Determine the [X, Y] coordinate at the center of the cell enclosing the given text.  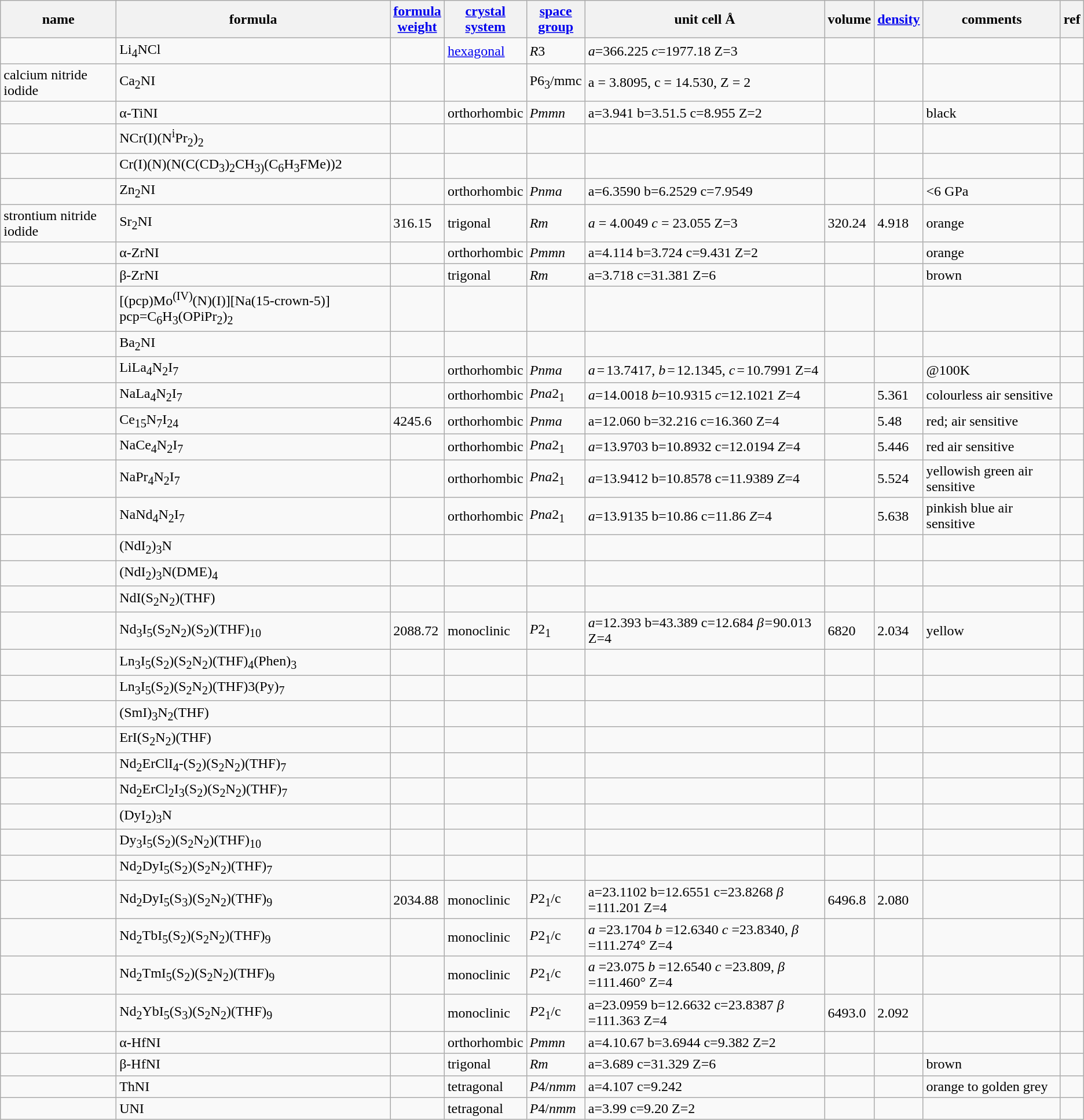
(SmI)3N2(THF) [254, 713]
β-HfNI [254, 1064]
name [58, 20]
spacegroup [556, 20]
α-HfNI [254, 1042]
a=3.718 c=31.381 Z=6 [705, 275]
5.446 [899, 446]
2034.88 [418, 900]
red; air sensitive [991, 421]
<6 GPa [991, 191]
NaPr4N2I7 [254, 478]
crystalsystem [485, 20]
comments [991, 20]
a =23.1704 b =12.6340 c =23.8340, β =111.274° Z=4 [705, 937]
Nd2YbI5(S3)(S2N2)(THF)9 [254, 1012]
(DyI2)3N [254, 817]
R3 [556, 51]
316.15 [418, 224]
LiLa4N2I7 [254, 369]
6496.8 [849, 900]
ref [1072, 20]
ErI(S2N2)(THF) [254, 740]
β-ZrNI [254, 275]
(NdI2)3N [254, 548]
a=14.0018 b=10.9315 c=12.1021 Z=4 [705, 396]
Zn2NI [254, 191]
2.034 [899, 631]
320.24 [849, 224]
UNI [254, 1108]
[(pcp)Mo(IV)(N)(I)][Na(15-crown-5)] pcp=C6H3(OPiPr2)2 [254, 309]
a=4.114 b=3.724 c=9.431 Z=2 [705, 253]
P63/mmc [556, 82]
a =23.075 b =12.6540 c =23.809, β =111.460° Z=4 [705, 975]
orange to golden grey [991, 1086]
a=4.107 c=9.242 [705, 1086]
NdI(S2N2)(THF) [254, 599]
Nd2DyI5(S3)(S2N2)(THF)9 [254, 900]
pinkish blue air sensitive [991, 517]
hexagonal [485, 51]
yellowish green air sensitive [991, 478]
α-ZrNI [254, 253]
Nd2DyI5(S2)(S2N2)(THF)7 [254, 868]
2088.72 [418, 631]
Ce15N7I24 [254, 421]
P21 [556, 631]
Nd2ErClI4-(S2)(S2N2)(THF)7 [254, 765]
a = 4.0049 c = 23.055 Z=3 [705, 224]
a=366.225 c=1977.18 Z=3 [705, 51]
formulaweight [418, 20]
a=13.9703 b=10.8932 c=12.0194 Z=4 [705, 446]
Nd3I5(S2N2)(S2)(THF)10 [254, 631]
a = 13.7417, b = 12.1345, c = 10.7991 Z=4 [705, 369]
Dy3I5(S2)(S2N2)(THF)10 [254, 842]
a=3.99 c=9.20 Z=2 [705, 1108]
Nd2ErCl2I3(S2)(S2N2)(THF)7 [254, 790]
(NdI2)3N(DME)4 [254, 573]
a=23.1102 b=12.6551 c=23.8268 β =111.201 Z=4 [705, 900]
NaNd4N2I7 [254, 517]
5.524 [899, 478]
4245.6 [418, 421]
@100K [991, 369]
yellow [991, 631]
6493.0 [849, 1012]
Ca2NI [254, 82]
2.080 [899, 900]
NaLa4N2I7 [254, 396]
Nd2TmI5(S2)(S2N2)(THF)9 [254, 975]
Ba2NI [254, 344]
calcium nitride iodide [58, 82]
5.361 [899, 396]
2.092 [899, 1012]
a=12.393 b=43.389 c=12.684 β=90.013 Z=4 [705, 631]
unit cell Å [705, 20]
5.48 [899, 421]
a=12.060 b=32.216 c=16.360 Z=4 [705, 421]
Nd2TbI5(S2)(S2N2)(THF)9 [254, 937]
a=13.9135 b=10.86 c=11.86 Z=4 [705, 517]
a=13.9412 b=10.8578 c=11.9389 Z=4 [705, 478]
colourless air sensitive [991, 396]
a=3.689 c=31.329 Z=6 [705, 1064]
strontium nitride iodide [58, 224]
a=6.3590 b=6.2529 c=7.9549 [705, 191]
NaCe4N2I7 [254, 446]
volume [849, 20]
α-TiNI [254, 112]
Sr2NI [254, 224]
6820 [849, 631]
red air sensitive [991, 446]
Ln3I5(S2)(S2N2)(THF)4(Phen)3 [254, 663]
a=3.941 b=3.51.5 c=8.955 Z=2 [705, 112]
Cr(I)(N)(N(C(CD3)2CH3)(C6H3FMe))2 [254, 166]
black [991, 112]
a = 3.8095, c = 14.530, Z = 2 [705, 82]
4.918 [899, 224]
Ln3I5(S2)(S2N2)(THF)3(Py)7 [254, 688]
5.638 [899, 517]
NCr(I)(NiPr2)2 [254, 138]
Li4NCl [254, 51]
ThNI [254, 1086]
a=23.0959 b=12.6632 c=23.8387 β =111.363 Z=4 [705, 1012]
a=4.10.67 b=3.6944 c=9.382 Z=2 [705, 1042]
density [899, 20]
formula [254, 20]
